Locate the cell with the specified text and output its (X, Y) center coordinate. 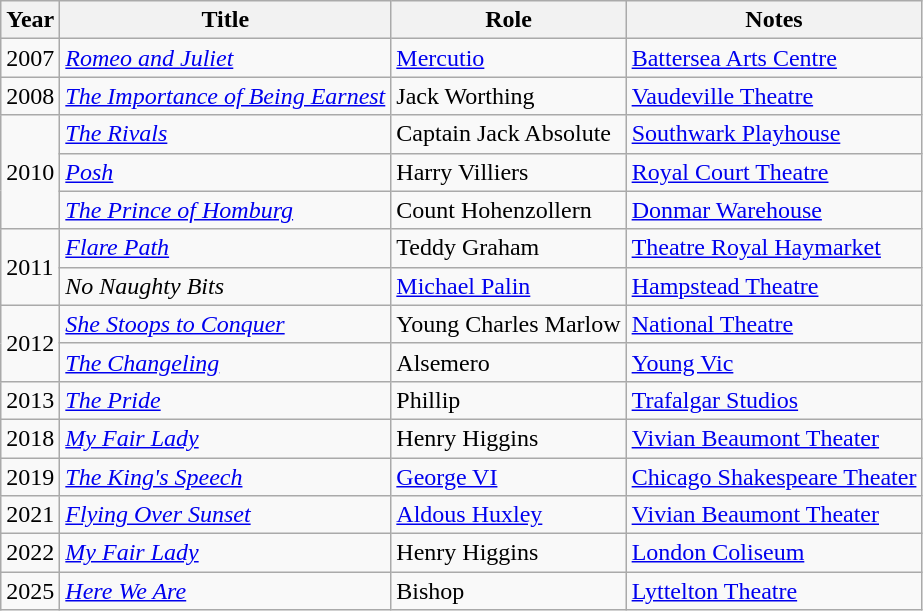
No Naughty Bits (226, 286)
Alsemero (508, 362)
Trafalgar Studios (774, 400)
Flare Path (226, 248)
The Pride (226, 400)
Chicago Shakespeare Theater (774, 477)
2018 (30, 438)
Romeo and Juliet (226, 58)
Michael Palin (508, 286)
2007 (30, 58)
Count Hohenzollern (508, 210)
Hampstead Theatre (774, 286)
Aldous Huxley (508, 515)
She Stoops to Conquer (226, 324)
The Importance of Being Earnest (226, 96)
Role (508, 20)
Phillip (508, 400)
The King's Speech (226, 477)
Here We Are (226, 591)
Title (226, 20)
National Theatre (774, 324)
2022 (30, 553)
Harry Villiers (508, 172)
Vaudeville Theatre (774, 96)
Donmar Warehouse (774, 210)
George VI (508, 477)
2025 (30, 591)
Jack Worthing (508, 96)
Lyttelton Theatre (774, 591)
2013 (30, 400)
Notes (774, 20)
Young Charles Marlow (508, 324)
2019 (30, 477)
Flying Over Sunset (226, 515)
2010 (30, 172)
Year (30, 20)
2012 (30, 343)
Mercutio (508, 58)
Young Vic (774, 362)
2011 (30, 267)
Battersea Arts Centre (774, 58)
Royal Court Theatre (774, 172)
Theatre Royal Haymarket (774, 248)
Bishop (508, 591)
2021 (30, 515)
Captain Jack Absolute (508, 134)
London Coliseum (774, 553)
The Prince of Homburg (226, 210)
The Changeling (226, 362)
Teddy Graham (508, 248)
Southwark Playhouse (774, 134)
Posh (226, 172)
2008 (30, 96)
The Rivals (226, 134)
